Provide the (x, y) coordinate of the cell's center where the given text is located.  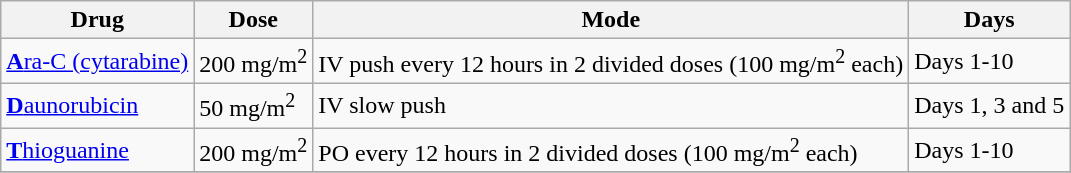
50 mg/m2 (254, 106)
Days (990, 20)
Mode (611, 20)
IV slow push (611, 106)
Days 1, 3 and 5 (990, 106)
Dose (254, 20)
Daunorubicin (98, 106)
Drug (98, 20)
Ara-C (cytarabine) (98, 62)
PO every 12 hours in 2 divided doses (100 mg/m2 each) (611, 150)
IV push every 12 hours in 2 divided doses (100 mg/m2 each) (611, 62)
Thioguanine (98, 150)
